Pinpoint the cell where the given text exists, returning its [x, y] midpoint coordinate. 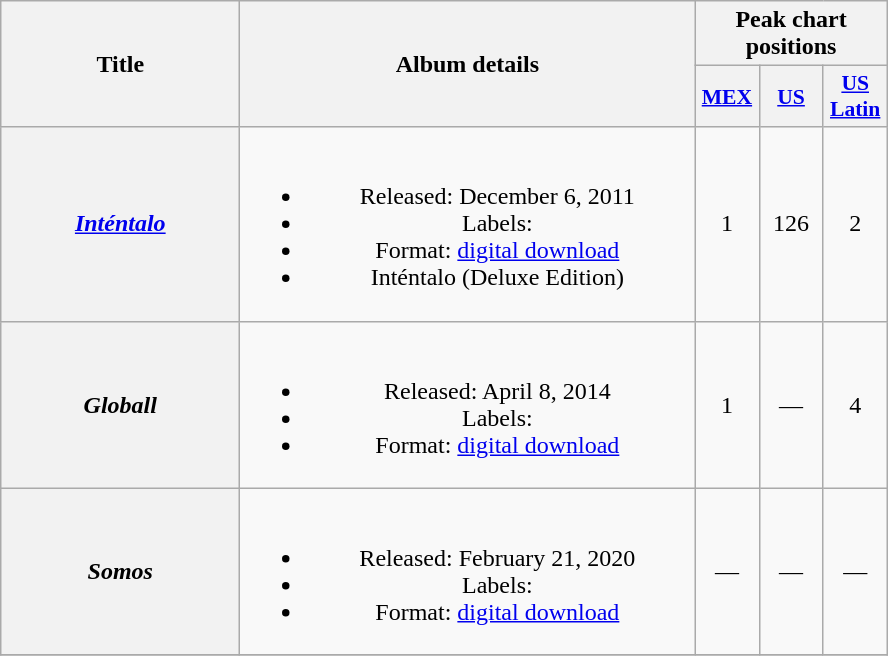
Released: April 8, 2014Labels: Format: digital download [468, 404]
126 [791, 224]
US [791, 96]
Album details [468, 64]
Peak chart positions [791, 34]
USLatin [855, 96]
2 [855, 224]
Globall [120, 404]
Released: December 6, 2011Labels: Format: digital downloadInténtalo (Deluxe Edition) [468, 224]
MEX [727, 96]
Somos [120, 572]
Title [120, 64]
Inténtalo [120, 224]
4 [855, 404]
Released: February 21, 2020Labels: Format: digital download [468, 572]
